Provide the (x, y) coordinate of the cell's center where the given text is located.  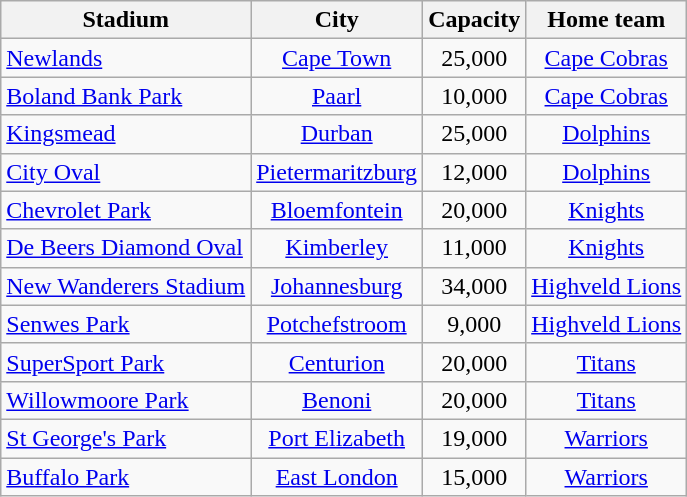
Newlands (126, 58)
19,000 (474, 438)
Durban (337, 134)
Bloemfontein (337, 210)
34,000 (474, 286)
City Oval (126, 172)
Senwes Park (126, 324)
SuperSport Park (126, 362)
Benoni (337, 400)
Kimberley (337, 248)
10,000 (474, 96)
Boland Bank Park (126, 96)
East London (337, 477)
Capacity (474, 20)
Potchefstroom (337, 324)
15,000 (474, 477)
12,000 (474, 172)
Home team (606, 20)
Buffalo Park (126, 477)
Kingsmead (126, 134)
Chevrolet Park (126, 210)
Stadium (126, 20)
9,000 (474, 324)
De Beers Diamond Oval (126, 248)
Paarl (337, 96)
Cape Town (337, 58)
Willowmoore Park (126, 400)
New Wanderers Stadium (126, 286)
Port Elizabeth (337, 438)
City (337, 20)
Pietermaritzburg (337, 172)
Centurion (337, 362)
11,000 (474, 248)
St George's Park (126, 438)
Johannesburg (337, 286)
